Identify which cell holds the provided text, then report its (X, Y) central coordinate. 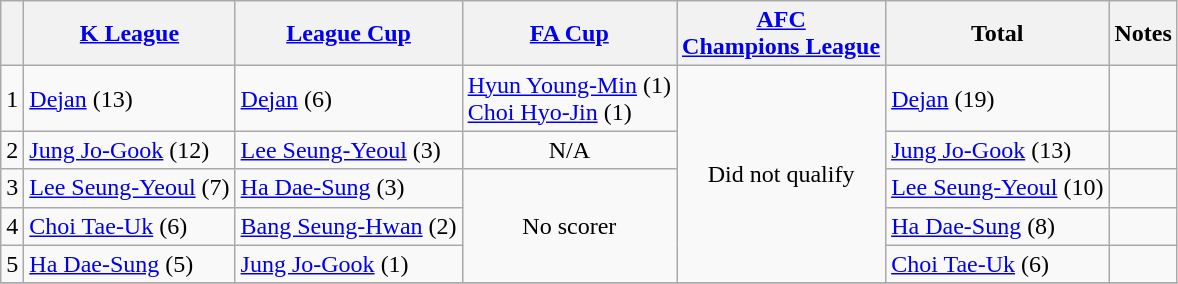
2 (12, 150)
League Cup (348, 34)
Ha Dae-Sung (5) (130, 264)
Did not qualify (782, 174)
K League (130, 34)
N/A (569, 150)
Notes (1143, 34)
Jung Jo-Gook (12) (130, 150)
Dejan (19) (998, 98)
Jung Jo-Gook (13) (998, 150)
Dejan (6) (348, 98)
Dejan (13) (130, 98)
Ha Dae-Sung (3) (348, 188)
Lee Seung-Yeoul (7) (130, 188)
Total (998, 34)
4 (12, 226)
FA Cup (569, 34)
No scorer (569, 226)
Hyun Young-Min (1) Choi Hyo-Jin (1) (569, 98)
1 (12, 98)
Bang Seung-Hwan (2) (348, 226)
Ha Dae-Sung (8) (998, 226)
5 (12, 264)
Jung Jo-Gook (1) (348, 264)
Lee Seung-Yeoul (10) (998, 188)
AFCChampions League (782, 34)
3 (12, 188)
Lee Seung-Yeoul (3) (348, 150)
